Extract the [X, Y] coordinate from the center of the cell holding the provided text.  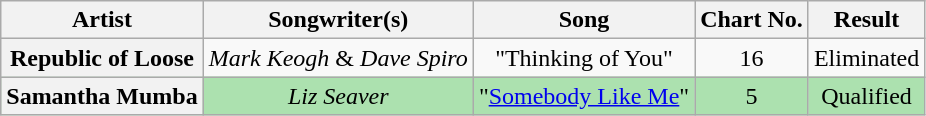
Chart No. [752, 20]
"Somebody Like Me" [584, 96]
Qualified [866, 96]
"Thinking of You" [584, 58]
16 [752, 58]
Samantha Mumba [102, 96]
Republic of Loose [102, 58]
5 [752, 96]
Artist [102, 20]
Result [866, 20]
Songwriter(s) [338, 20]
Song [584, 20]
Eliminated [866, 58]
Liz Seaver [338, 96]
Mark Keogh & Dave Spiro [338, 58]
